Scan for the cell matching the given text and deliver its (x, y) coordinate at center. 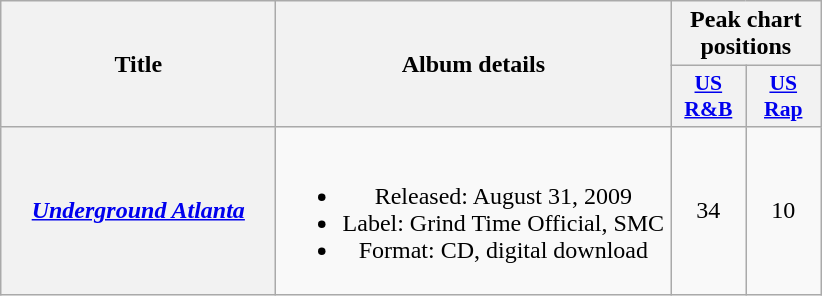
USRap (784, 96)
34 (708, 210)
Peak chart positions (746, 34)
10 (784, 210)
Released: August 31, 2009Label: Grind Time Official, SMCFormat: CD, digital download (474, 210)
Underground Atlanta (138, 210)
Album details (474, 64)
Title (138, 64)
USR&B (708, 96)
